Output the [X, Y] coordinate of the center of the cell containing the given text.  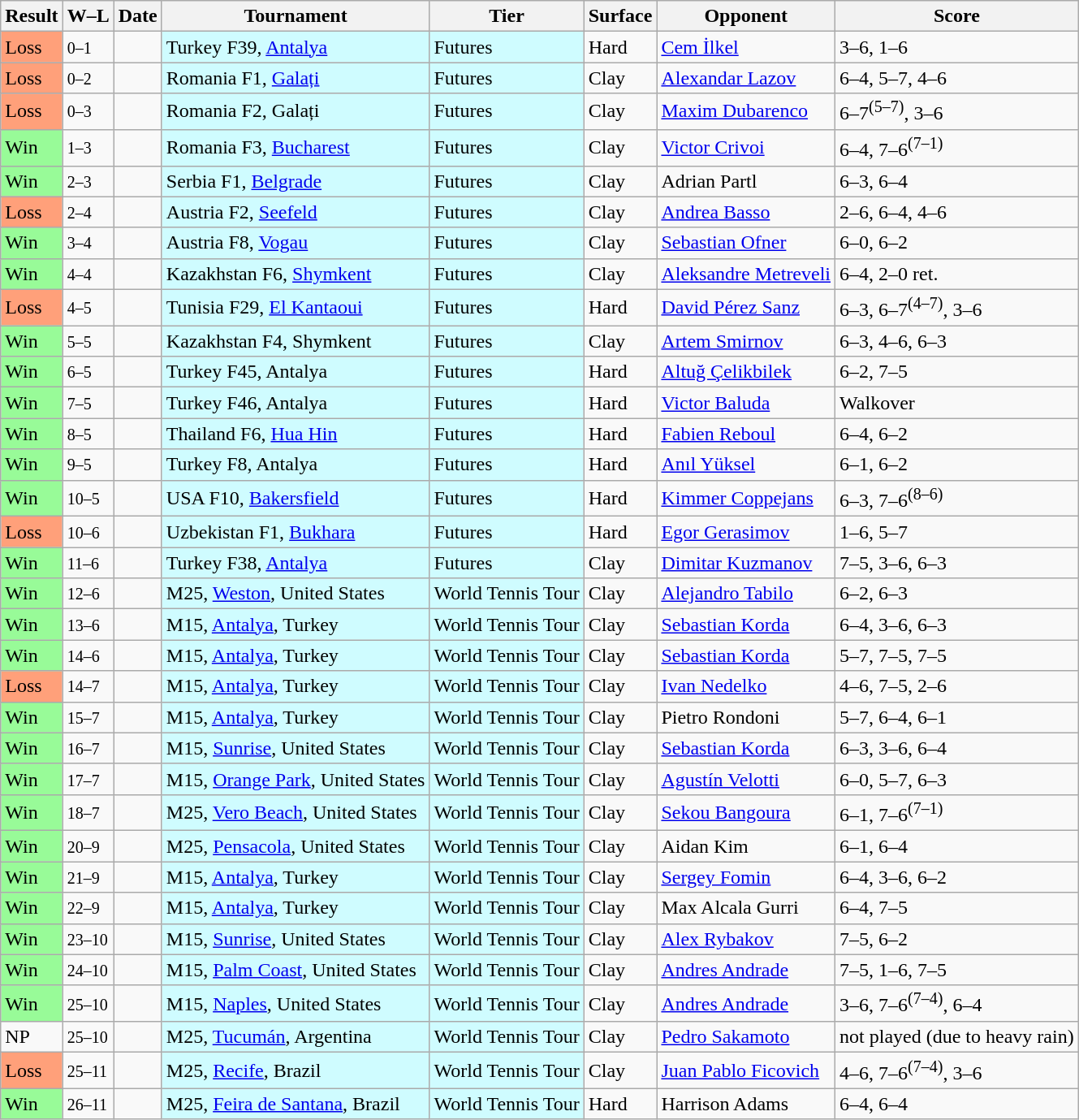
7–5, 6–2 [957, 939]
6–0, 5–7, 6–3 [957, 779]
Ivan Nedelko [746, 686]
Cem İlkel [746, 47]
Altuğ Çelikbilek [746, 372]
11–6 [88, 563]
0–3 [88, 112]
6–4, 2–0 ret. [957, 274]
6–4, 6–2 [957, 434]
M25, Tucumán, Argentina [296, 1037]
12–6 [88, 594]
3–6, 1–6 [957, 47]
6–4, 5–7, 4–6 [957, 78]
3–4 [88, 243]
M25, Recife, Brazil [296, 1070]
5–5 [88, 341]
Alex Rybakov [746, 939]
Harrison Adams [746, 1104]
USA F10, Bakersfield [296, 499]
7–5, 1–6, 7–5 [957, 970]
Kimmer Coppejans [746, 499]
M15, Naples, United States [296, 1004]
Romania F2, Galați [296, 112]
Victor Baluda [746, 403]
Aleksandre Metreveli [746, 274]
W–L [88, 16]
Pietro Rondoni [746, 717]
6–1, 6–4 [957, 846]
9–5 [88, 465]
Adrian Partl [746, 181]
M25, Pensacola, United States [296, 846]
Kazakhstan F4, Shymkent [296, 341]
6–4, 7–6(7–1) [957, 148]
14–7 [88, 686]
Austria F2, Seefeld [296, 212]
NP [32, 1037]
6–4, 6–4 [957, 1104]
2–4 [88, 212]
6–2, 7–5 [957, 372]
6–0, 6–2 [957, 243]
5–7, 6–4, 6–1 [957, 717]
6–7(5–7), 3–6 [957, 112]
Sergey Fomin [746, 877]
Aidan Kim [746, 846]
Serbia F1, Belgrade [296, 181]
25–11 [88, 1070]
Fabien Reboul [746, 434]
18–7 [88, 812]
Surface [620, 16]
6–2, 6–3 [957, 594]
20–9 [88, 846]
Alexandar Lazov [746, 78]
15–7 [88, 717]
5–7, 7–5, 7–5 [957, 655]
6–3, 4–6, 6–3 [957, 341]
Turkey F38, Antalya [296, 563]
6–5 [88, 372]
Andrea Basso [746, 212]
6–1, 6–2 [957, 465]
Turkey F8, Antalya [296, 465]
M15, Palm Coast, United States [296, 970]
10–6 [88, 532]
10–5 [88, 499]
Kazakhstan F6, Shymkent [296, 274]
8–5 [88, 434]
Dimitar Kuzmanov [746, 563]
6–3, 3–6, 6–4 [957, 748]
M25, Vero Beach, United States [296, 812]
Opponent [746, 16]
Agustín Velotti [746, 779]
Juan Pablo Ficovich [746, 1070]
6–1, 7–6(7–1) [957, 812]
4–4 [88, 274]
0–1 [88, 47]
Sekou Bangoura [746, 812]
Romania F3, Bucharest [296, 148]
Turkey F46, Antalya [296, 403]
23–10 [88, 939]
4–6, 7–5, 2–6 [957, 686]
Uzbekistan F1, Bukhara [296, 532]
Date [138, 16]
13–6 [88, 625]
Result [32, 16]
26–11 [88, 1104]
Maxim Dubarenco [746, 112]
not played (due to heavy rain) [957, 1037]
David Pérez Sanz [746, 307]
Alejandro Tabilo [746, 594]
Victor Crivoi [746, 148]
Sebastian Ofner [746, 243]
M25, Weston, United States [296, 594]
Thailand F6, Hua Hin [296, 434]
24–10 [88, 970]
2–6, 6–4, 4–6 [957, 212]
Score [957, 16]
M25, Feira de Santana, Brazil [296, 1104]
14–6 [88, 655]
Turkey F45, Antalya [296, 372]
Tier [507, 16]
1–3 [88, 148]
4–6, 7–6(7–4), 3–6 [957, 1070]
6–3, 6–7(4–7), 3–6 [957, 307]
6–3, 6–4 [957, 181]
Tunisia F29, El Kantaoui [296, 307]
Anıl Yüksel [746, 465]
Walkover [957, 403]
Artem Smirnov [746, 341]
4–5 [88, 307]
7–5 [88, 403]
Tournament [296, 16]
Austria F8, Vogau [296, 243]
Romania F1, Galați [296, 78]
M15, Orange Park, United States [296, 779]
6–3, 7–6(8–6) [957, 499]
6–4, 7–5 [957, 908]
3–6, 7–6(7–4), 6–4 [957, 1004]
Pedro Sakamoto [746, 1037]
Egor Gerasimov [746, 532]
17–7 [88, 779]
22–9 [88, 908]
6–4, 3–6, 6–2 [957, 877]
21–9 [88, 877]
6–4, 3–6, 6–3 [957, 625]
0–2 [88, 78]
2–3 [88, 181]
7–5, 3–6, 6–3 [957, 563]
16–7 [88, 748]
Turkey F39, Antalya [296, 47]
1–6, 5–7 [957, 532]
Max Alcala Gurri [746, 908]
